Scan for the cell matching the given text and deliver its (X, Y) coordinate at center. 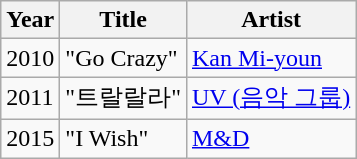
"Go Crazy" (124, 58)
"트랄랄라" (124, 98)
UV (음악 그룹) (270, 98)
2011 (30, 98)
Kan Mi-youn (270, 58)
Title (124, 20)
2010 (30, 58)
M&D (270, 138)
"I Wish" (124, 138)
2015 (30, 138)
Artist (270, 20)
Year (30, 20)
